From the cell containing the given text, extract its center point as [X, Y] coordinate. 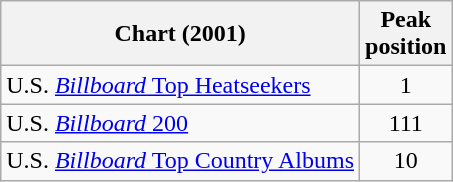
111 [406, 123]
10 [406, 161]
1 [406, 85]
U.S. Billboard 200 [180, 123]
U.S. Billboard Top Country Albums [180, 161]
Peakposition [406, 34]
Chart (2001) [180, 34]
U.S. Billboard Top Heatseekers [180, 85]
